Output the (X, Y) coordinate of the center of the cell containing the given text.  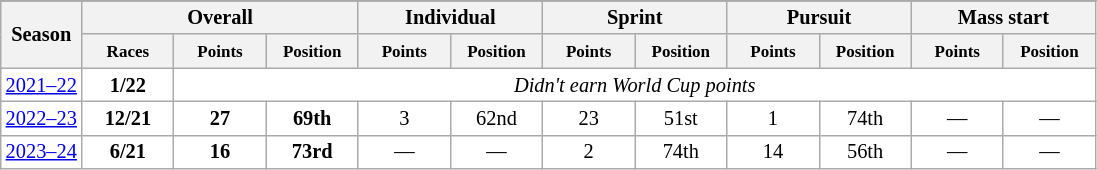
51st (681, 118)
Didn't earn World Cup points (635, 85)
Races (128, 51)
6/21 (128, 152)
Individual (450, 17)
3 (404, 118)
Overall (220, 17)
56th (865, 152)
1 (773, 118)
23 (589, 118)
62nd (496, 118)
73rd (312, 152)
2022–23 (42, 118)
1/22 (128, 85)
Mass start (1003, 17)
2021–22 (42, 85)
2 (589, 152)
69th (312, 118)
16 (220, 152)
2023–24 (42, 152)
Pursuit (819, 17)
12/21 (128, 118)
Sprint (635, 17)
27 (220, 118)
14 (773, 152)
Season (42, 34)
